Output the [X, Y] coordinate of the center of the cell containing the given text.  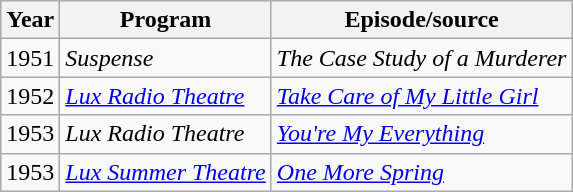
Take Care of My Little Girl [422, 96]
1952 [30, 96]
Program [166, 20]
Year [30, 20]
One More Spring [422, 172]
The Case Study of a Murderer [422, 58]
Episode/source [422, 20]
Suspense [166, 58]
1951 [30, 58]
You're My Everything [422, 134]
Lux Summer Theatre [166, 172]
